Return [X, Y] of the center of cell containing provided text 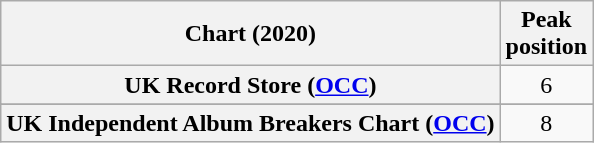
Peak position [546, 34]
8 [546, 123]
6 [546, 85]
UK Record Store (OCC) [250, 85]
UK Independent Album Breakers Chart (OCC) [250, 123]
Chart (2020) [250, 34]
